Locate the cell with the specified text and output its [X, Y] center coordinate. 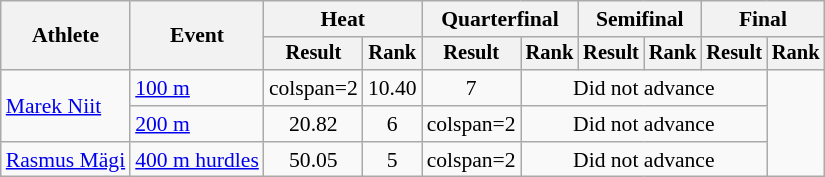
6 [392, 124]
Heat [343, 19]
7 [472, 88]
Marek Niit [66, 106]
20.82 [314, 124]
Athlete [66, 36]
100 m [197, 88]
Event [197, 36]
Semifinal [640, 19]
Final [762, 19]
10.40 [392, 88]
Quarterfinal [500, 19]
200 m [197, 124]
